Detect which cell encompasses the target text, then output its (x, y) center coordinate. 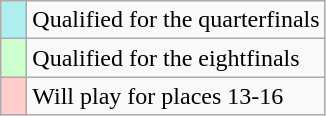
Will play for places 13-16 (176, 96)
Qualified for the eightfinals (176, 58)
Qualified for the quarterfinals (176, 20)
